Search for the cell housing the specified text and yield its (X, Y) center coordinate. 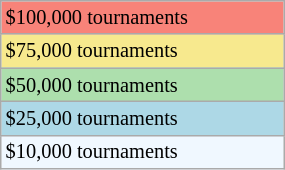
$25,000 tournaments (142, 118)
$75,000 tournaments (142, 51)
$50,000 tournaments (142, 85)
$10,000 tournaments (142, 152)
$100,000 tournaments (142, 17)
